From the cell containing the given text, extract its center point as (X, Y) coordinate. 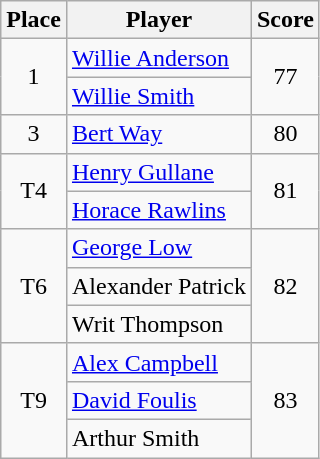
Henry Gullane (158, 172)
T4 (34, 191)
T6 (34, 286)
T9 (34, 400)
83 (285, 400)
Willie Anderson (158, 58)
David Foulis (158, 400)
Score (285, 20)
3 (34, 134)
Horace Rawlins (158, 210)
Bert Way (158, 134)
Willie Smith (158, 96)
1 (34, 77)
Player (158, 20)
77 (285, 77)
Arthur Smith (158, 438)
82 (285, 286)
Place (34, 20)
George Low (158, 248)
Alexander Patrick (158, 286)
Alex Campbell (158, 362)
81 (285, 191)
80 (285, 134)
Writ Thompson (158, 324)
